Detect which cell encompasses the target text, then output its [X, Y] center coordinate. 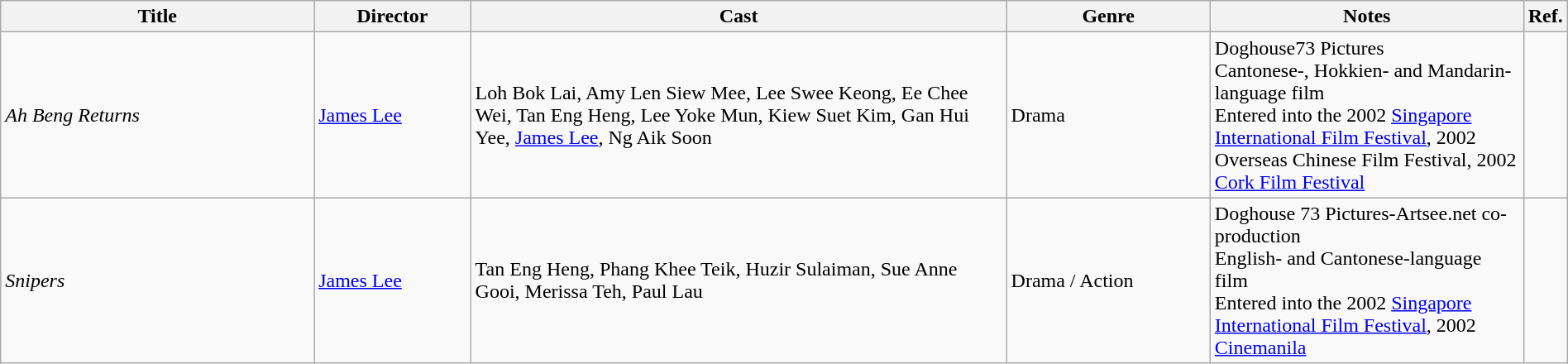
Snipers [157, 280]
Cast [739, 17]
Tan Eng Heng, Phang Khee Teik, Huzir Sulaiman, Sue Anne Gooi, Merissa Teh, Paul Lau [739, 280]
Title [157, 17]
Ah Beng Returns [157, 115]
Director [392, 17]
Notes [1366, 17]
Genre [1108, 17]
Ref. [1545, 17]
Drama [1108, 115]
Drama / Action [1108, 280]
Loh Bok Lai, Amy Len Siew Mee, Lee Swee Keong, Ee Chee Wei, Tan Eng Heng, Lee Yoke Mun, Kiew Suet Kim, Gan Hui Yee, James Lee, Ng Aik Soon [739, 115]
